Identify which cell holds the provided text, then report its (X, Y) central coordinate. 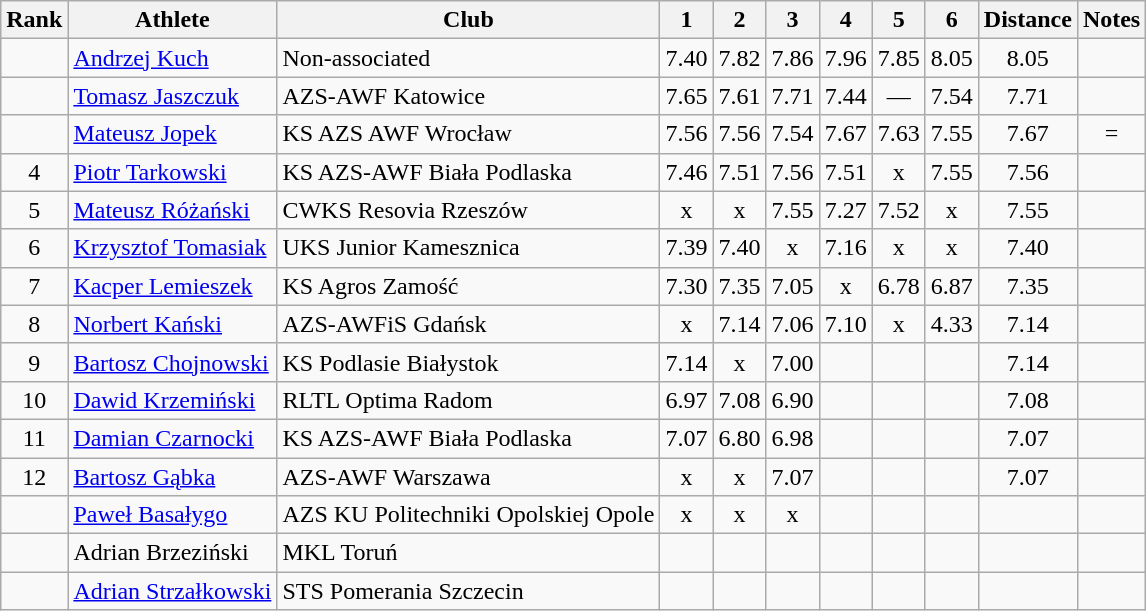
AZS-AWF Katowice (468, 96)
Tomasz Jaszczuk (172, 96)
7.39 (686, 248)
Paweł Basałygo (172, 515)
6.80 (740, 438)
6.87 (952, 286)
1 (686, 20)
7.52 (898, 210)
Rank (34, 20)
7.27 (846, 210)
Krzysztof Tomasiak (172, 248)
7.16 (846, 248)
Mateusz Jopek (172, 134)
7.85 (898, 58)
7.86 (792, 58)
AZS-AWF Warszawa (468, 477)
Athlete (172, 20)
Notes (1111, 20)
6.97 (686, 400)
RLTL Optima Radom (468, 400)
Kacper Lemieszek (172, 286)
7.61 (740, 96)
= (1111, 134)
9 (34, 362)
7.30 (686, 286)
11 (34, 438)
Adrian Brzeziński (172, 553)
12 (34, 477)
10 (34, 400)
Bartosz Chojnowski (172, 362)
7.00 (792, 362)
MKL Toruń (468, 553)
Mateusz Różański (172, 210)
3 (792, 20)
UKS Junior Kamesznica (468, 248)
Piotr Tarkowski (172, 172)
Distance (1028, 20)
7 (34, 286)
7.44 (846, 96)
— (898, 96)
AZS KU Politechniki Opolskiej Opole (468, 515)
7.05 (792, 286)
KS Agros Zamość (468, 286)
Club (468, 20)
KS Podlasie Białystok (468, 362)
6.78 (898, 286)
Non-associated (468, 58)
6.98 (792, 438)
7.96 (846, 58)
CWKS Resovia Rzeszów (468, 210)
2 (740, 20)
Damian Czarnocki (172, 438)
8 (34, 324)
Adrian Strzałkowski (172, 591)
7.46 (686, 172)
STS Pomerania Szczecin (468, 591)
7.06 (792, 324)
7.10 (846, 324)
Dawid Krzemiński (172, 400)
Bartosz Gąbka (172, 477)
7.63 (898, 134)
4.33 (952, 324)
7.82 (740, 58)
7.65 (686, 96)
Andrzej Kuch (172, 58)
KS AZS AWF Wrocław (468, 134)
AZS-AWFiS Gdańsk (468, 324)
Norbert Kański (172, 324)
6.90 (792, 400)
